For the text-containing cell, return its midpoint in (x, y) coordinate format. 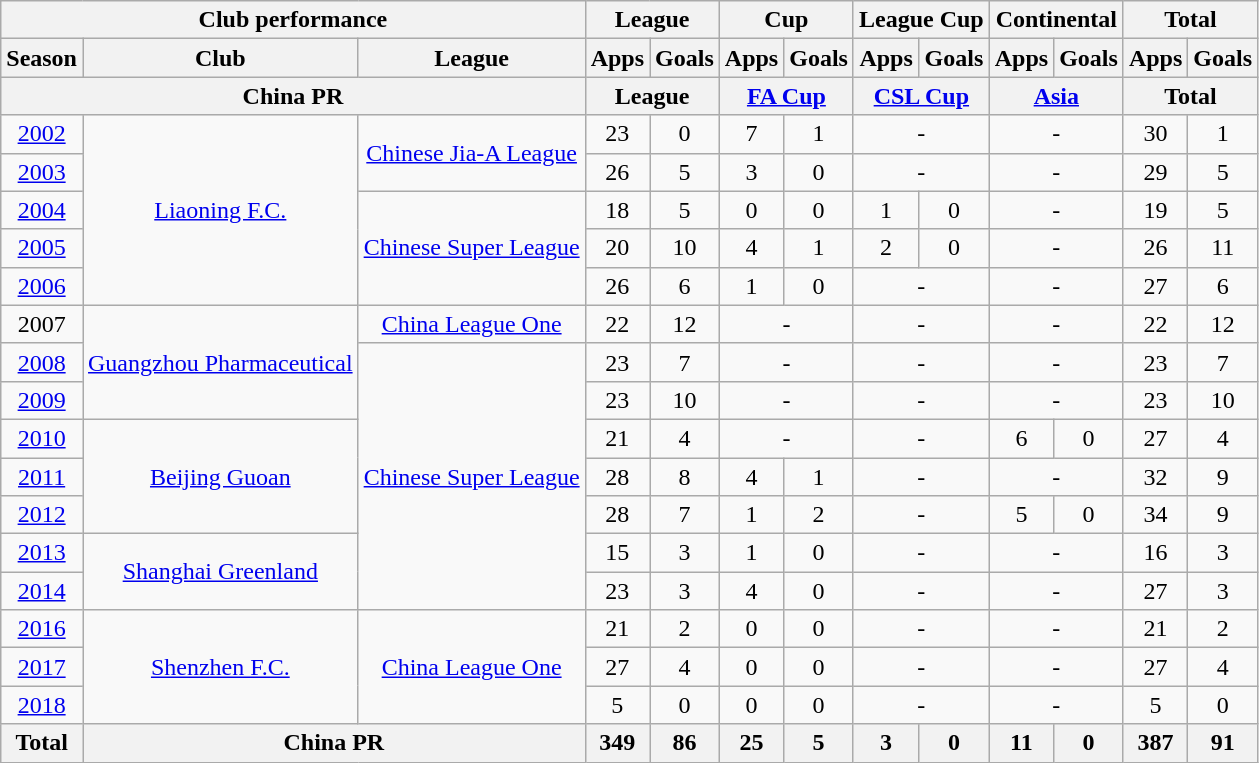
Guangzhou Pharmaceutical (220, 362)
2007 (42, 324)
34 (1155, 515)
349 (617, 743)
18 (617, 210)
Chinese Jia-A League (472, 153)
2002 (42, 134)
19 (1155, 210)
32 (1155, 477)
2017 (42, 667)
29 (1155, 172)
Beijing Guoan (220, 476)
CSL Cup (921, 96)
Season (42, 58)
Club performance (293, 20)
8 (685, 477)
Liaoning F.C. (220, 210)
2016 (42, 629)
FA Cup (786, 96)
2014 (42, 591)
Shenzhen F.C. (220, 667)
Continental (1056, 20)
2018 (42, 705)
15 (617, 553)
2008 (42, 362)
2012 (42, 515)
2005 (42, 248)
Asia (1056, 96)
387 (1155, 743)
2013 (42, 553)
2006 (42, 286)
2003 (42, 172)
2011 (42, 477)
2009 (42, 400)
Shanghai Greenland (220, 572)
2010 (42, 438)
Cup (786, 20)
20 (617, 248)
16 (1155, 553)
2004 (42, 210)
30 (1155, 134)
League Cup (921, 20)
25 (751, 743)
91 (1223, 743)
Club (220, 58)
86 (685, 743)
